For the text-containing cell, return its midpoint in (X, Y) coordinate format. 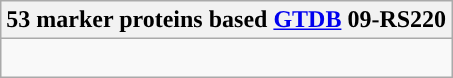
53 marker proteins based GTDB 09-RS220 (226, 20)
